Output the (X, Y) coordinate of the center of the cell containing the given text.  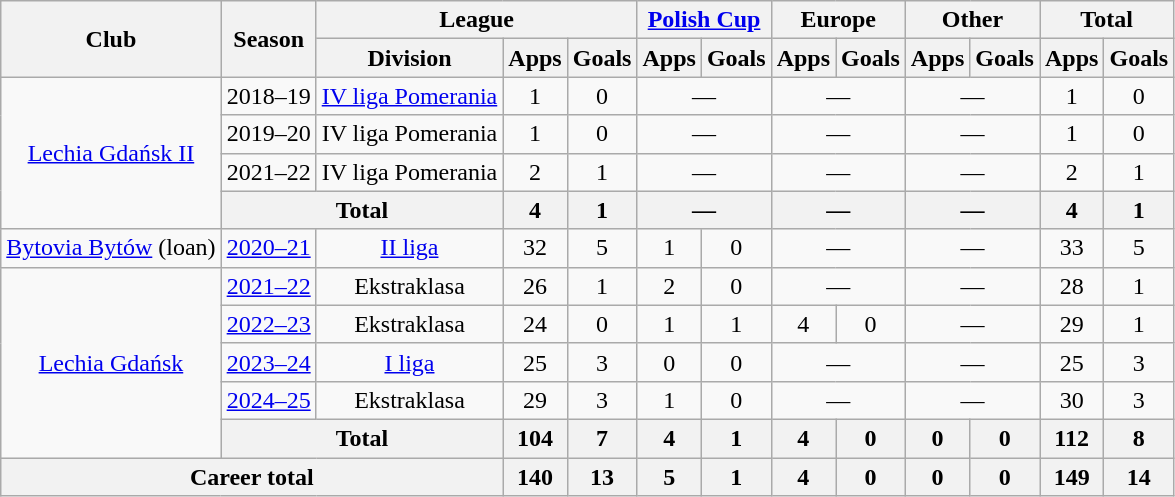
Division (410, 58)
14 (1139, 477)
24 (535, 324)
2023–24 (268, 362)
Season (268, 39)
2022–23 (268, 324)
28 (1072, 286)
Other (972, 20)
32 (535, 248)
13 (602, 477)
2019–20 (268, 134)
2018–19 (268, 96)
2024–25 (268, 400)
Lechia Gdańsk (111, 362)
112 (1072, 438)
Bytovia Bytów (loan) (111, 248)
Club (111, 39)
Polish Cup (704, 20)
104 (535, 438)
26 (535, 286)
140 (535, 477)
I liga (410, 362)
8 (1139, 438)
II liga (410, 248)
Europe (838, 20)
149 (1072, 477)
Career total (252, 477)
7 (602, 438)
League (476, 20)
30 (1072, 400)
33 (1072, 248)
2020–21 (268, 248)
Lechia Gdańsk II (111, 153)
